Provide the (x, y) coordinate of the cell's center where the given text is located.  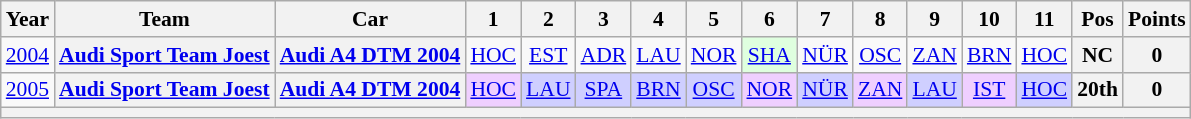
EST (548, 55)
11 (1044, 19)
7 (825, 19)
4 (658, 19)
5 (714, 19)
Pos (1098, 19)
1 (493, 19)
Year (28, 19)
8 (880, 19)
Points (1157, 19)
SHA (769, 55)
Car (370, 19)
3 (604, 19)
2 (548, 19)
NC (1098, 55)
20th (1098, 90)
2005 (28, 90)
10 (990, 19)
SPA (604, 90)
IST (990, 90)
2004 (28, 55)
Team (164, 19)
9 (934, 19)
ADR (604, 55)
6 (769, 19)
